Provide the [x, y] coordinate of the cell's center where the given text is located.  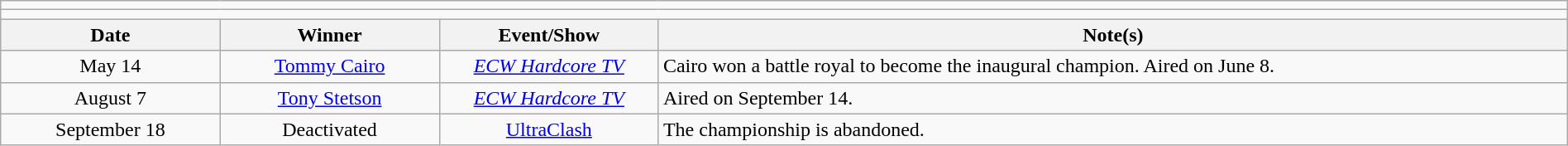
The championship is abandoned. [1113, 129]
Note(s) [1113, 35]
May 14 [111, 66]
Winner [329, 35]
Event/Show [549, 35]
UltraClash [549, 129]
Deactivated [329, 129]
Cairo won a battle royal to become the inaugural champion. Aired on June 8. [1113, 66]
August 7 [111, 98]
September 18 [111, 129]
Aired on September 14. [1113, 98]
Date [111, 35]
Tony Stetson [329, 98]
Tommy Cairo [329, 66]
